Pinpoint the cell where the given text exists, returning its [x, y] midpoint coordinate. 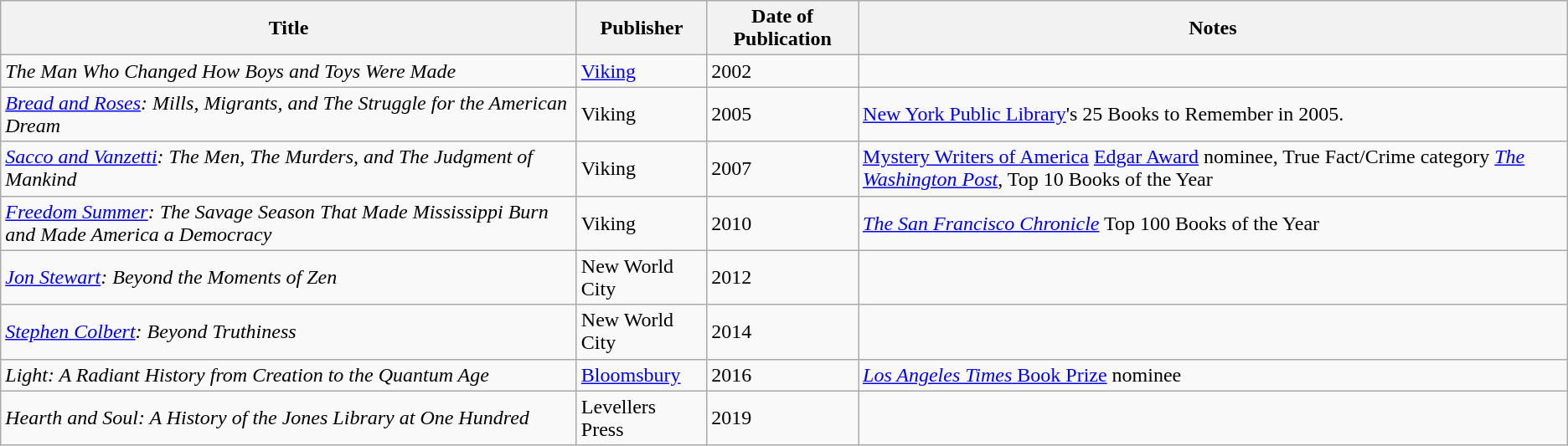
Jon Stewart: Beyond the Moments of Zen [289, 278]
Los Angeles Times Book Prize nominee [1213, 375]
2012 [782, 278]
Freedom Summer: The Savage Season That Made Mississippi Burn and Made America a Democracy [289, 223]
2019 [782, 418]
New York Public Library's 25 Books to Remember in 2005. [1213, 114]
Bread and Roses: Mills, Migrants, and The Struggle for the American Dream [289, 114]
2005 [782, 114]
Light: A Radiant History from Creation to the Quantum Age [289, 375]
Notes [1213, 28]
Title [289, 28]
2007 [782, 169]
2010 [782, 223]
Mystery Writers of America Edgar Award nominee, True Fact/Crime category The Washington Post, Top 10 Books of the Year [1213, 169]
Date of Publication [782, 28]
The Man Who Changed How Boys and Toys Were Made [289, 71]
Sacco and Vanzetti: The Men, The Murders, and The Judgment of Mankind [289, 169]
Publisher [642, 28]
Hearth and Soul: A History of the Jones Library at One Hundred [289, 418]
2014 [782, 331]
2016 [782, 375]
Levellers Press [642, 418]
The San Francisco Chronicle Top 100 Books of the Year [1213, 223]
Stephen Colbert: Beyond Truthiness [289, 331]
Bloomsbury [642, 375]
2002 [782, 71]
